Determine the [x, y] coordinate at the center of the cell enclosing the given text.  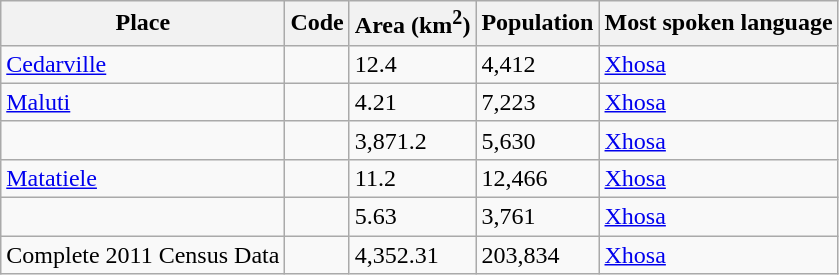
Complete 2011 Census Data [143, 255]
12,466 [538, 178]
Place [143, 24]
7,223 [538, 102]
Population [538, 24]
4,352.31 [412, 255]
Maluti [143, 102]
5.63 [412, 217]
Most spoken language [718, 24]
4,412 [538, 64]
4.21 [412, 102]
3,871.2 [412, 140]
Matatiele [143, 178]
3,761 [538, 217]
Area (km2) [412, 24]
5,630 [538, 140]
Code [317, 24]
12.4 [412, 64]
203,834 [538, 255]
Cedarville [143, 64]
11.2 [412, 178]
